Detect which cell encompasses the target text, then output its (X, Y) center coordinate. 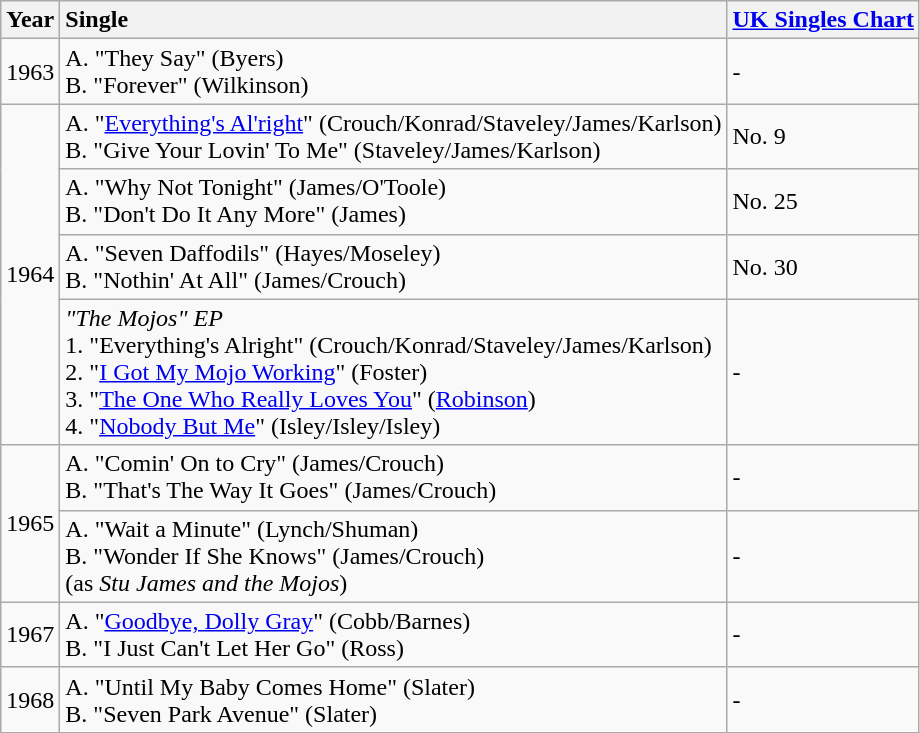
A. "Wait a Minute" (Lynch/Shuman) B. "Wonder If She Knows" (James/Crouch)(as Stu James and the Mojos) (394, 556)
1968 (30, 700)
Year (30, 20)
UK Singles Chart (823, 20)
A. "Goodbye, Dolly Gray" (Cobb/Barnes) B. "I Just Can't Let Her Go" (Ross) (394, 634)
1965 (30, 524)
No. 30 (823, 266)
A. "Everything's Al'right" (Crouch/Konrad/Staveley/James/Karlson) B. "Give Your Lovin' To Me" (Staveley/James/Karlson) (394, 136)
A. "Why Not Tonight" (James/O'Toole) B. "Don't Do It Any More" (James) (394, 202)
1963 (30, 72)
No. 25 (823, 202)
A. "Comin' On to Cry" (James/Crouch) B. "That's The Way It Goes" (James/Crouch) (394, 478)
1967 (30, 634)
Single (394, 20)
A. "Until My Baby Comes Home" (Slater) B. "Seven Park Avenue" (Slater) (394, 700)
A. "Seven Daffodils" (Hayes/Moseley) B. "Nothin' At All" (James/Crouch) (394, 266)
A. "They Say" (Byers) B. "Forever" (Wilkinson) (394, 72)
No. 9 (823, 136)
1964 (30, 274)
